Find where the given text appears and provide that cell's center as (x, y) coordinate. 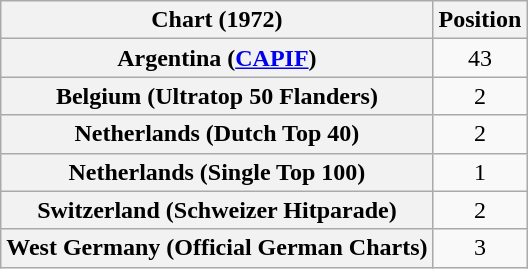
43 (480, 58)
Switzerland (Schweizer Hitparade) (217, 210)
Position (480, 20)
3 (480, 248)
Belgium (Ultratop 50 Flanders) (217, 96)
Netherlands (Dutch Top 40) (217, 134)
1 (480, 172)
Argentina (CAPIF) (217, 58)
Netherlands (Single Top 100) (217, 172)
Chart (1972) (217, 20)
West Germany (Official German Charts) (217, 248)
